Detect which cell encompasses the target text, then output its (X, Y) center coordinate. 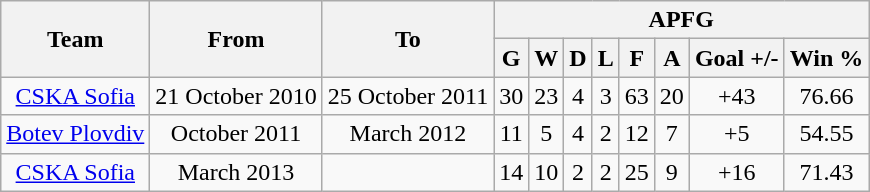
March 2012 (408, 134)
D (578, 58)
12 (636, 134)
A (672, 58)
21 October 2010 (236, 96)
23 (546, 96)
F (636, 58)
+16 (736, 172)
Botev Plovdiv (76, 134)
54.55 (826, 134)
71.43 (826, 172)
25 October 2011 (408, 96)
3 (606, 96)
March 2013 (236, 172)
30 (512, 96)
G (512, 58)
76.66 (826, 96)
From (236, 39)
20 (672, 96)
L (606, 58)
10 (546, 172)
5 (546, 134)
+5 (736, 134)
APFG (682, 20)
7 (672, 134)
W (546, 58)
63 (636, 96)
To (408, 39)
25 (636, 172)
October 2011 (236, 134)
Goal +/- (736, 58)
14 (512, 172)
9 (672, 172)
+43 (736, 96)
Win % (826, 58)
11 (512, 134)
Team (76, 39)
